From the cell containing the given text, extract its center point as [X, Y] coordinate. 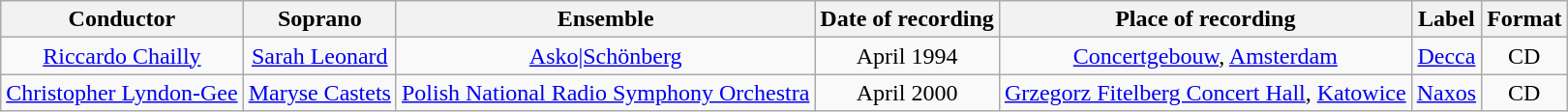
April 1994 [908, 56]
Place of recording [1205, 19]
Conductor [122, 19]
Grzegorz Fitelberg Concert Hall, Katowice [1205, 93]
Sarah Leonard [319, 56]
Naxos [1446, 93]
Maryse Castets [319, 93]
Riccardo Chailly [122, 56]
Concertgebouw, Amsterdam [1205, 56]
Soprano [319, 19]
Date of recording [908, 19]
April 2000 [908, 93]
Asko|Schönberg [605, 56]
Label [1446, 19]
Format [1524, 19]
Christopher Lyndon-Gee [122, 93]
Decca [1446, 56]
Ensemble [605, 19]
Polish National Radio Symphony Orchestra [605, 93]
